For the text-containing cell, return its midpoint in (X, Y) coordinate format. 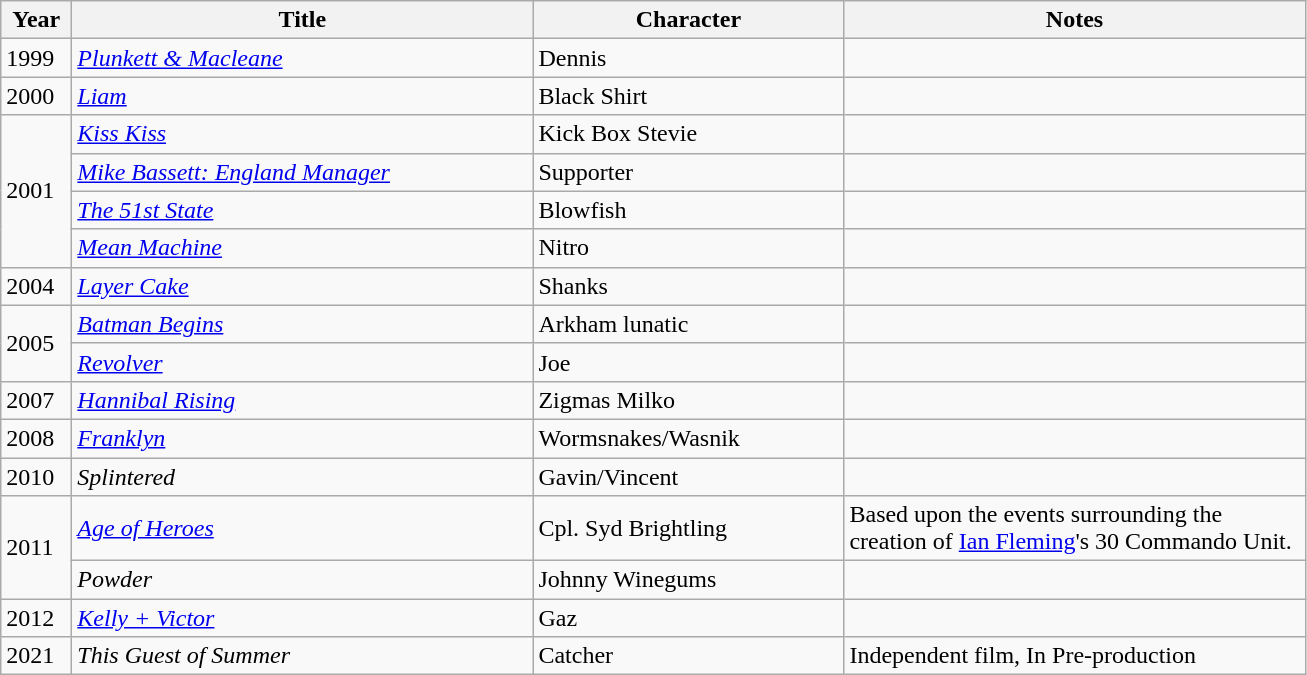
2001 (36, 191)
2012 (36, 618)
2005 (36, 343)
Blowfish (688, 210)
Gaz (688, 618)
Year (36, 20)
1999 (36, 58)
Nitro (688, 248)
Wormsnakes/Wasnik (688, 438)
The 51st State (302, 210)
Splintered (302, 477)
Mike Bassett: England Manager (302, 172)
Catcher (688, 656)
Johnny Winegums (688, 580)
Mean Machine (302, 248)
Dennis (688, 58)
Revolver (302, 362)
2021 (36, 656)
Franklyn (302, 438)
2000 (36, 96)
Liam (302, 96)
Zigmas Milko (688, 400)
Kiss Kiss (302, 134)
Kelly + Victor (302, 618)
2011 (36, 548)
Hannibal Rising (302, 400)
Powder (302, 580)
Based upon the events surrounding the creation of Ian Fleming's 30 Commando Unit. (1074, 528)
This Guest of Summer (302, 656)
Arkham lunatic (688, 324)
Layer Cake (302, 286)
Title (302, 20)
Shanks (688, 286)
2004 (36, 286)
Supporter (688, 172)
Age of Heroes (302, 528)
Character (688, 20)
Cpl. Syd Brightling (688, 528)
Plunkett & Macleane (302, 58)
2007 (36, 400)
Kick Box Stevie (688, 134)
2010 (36, 477)
Batman Begins (302, 324)
Notes (1074, 20)
Independent film, In Pre-production (1074, 656)
Joe (688, 362)
2008 (36, 438)
Black Shirt (688, 96)
Gavin/Vincent (688, 477)
